Locate the cell with the specified text and output its (x, y) center coordinate. 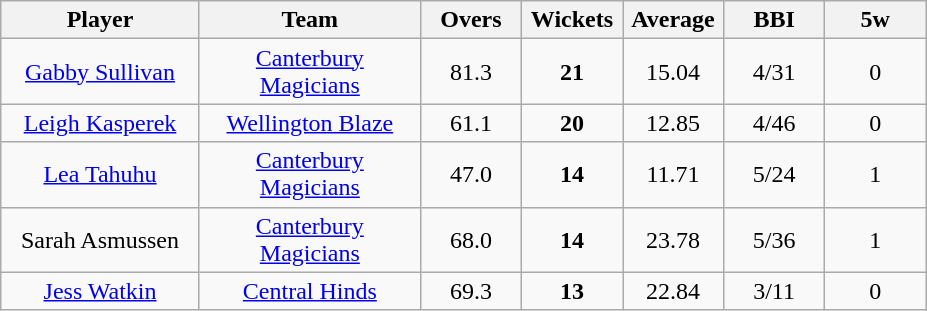
11.71 (672, 174)
23.78 (672, 240)
Gabby Sullivan (100, 72)
Wickets (572, 20)
69.3 (470, 291)
Jess Watkin (100, 291)
Average (672, 20)
21 (572, 72)
5/24 (774, 174)
Leigh Kasperek (100, 123)
4/31 (774, 72)
5/36 (774, 240)
BBI (774, 20)
47.0 (470, 174)
3/11 (774, 291)
15.04 (672, 72)
20 (572, 123)
12.85 (672, 123)
Lea Tahuhu (100, 174)
13 (572, 291)
22.84 (672, 291)
Wellington Blaze (310, 123)
81.3 (470, 72)
68.0 (470, 240)
Team (310, 20)
5w (876, 20)
61.1 (470, 123)
4/46 (774, 123)
Player (100, 20)
Overs (470, 20)
Central Hinds (310, 291)
Sarah Asmussen (100, 240)
